Extract the (X, Y) coordinate from the center of the cell holding the provided text.  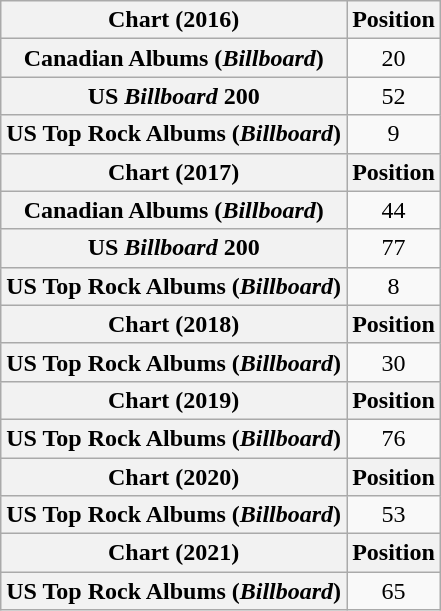
Chart (2018) (174, 324)
8 (394, 286)
20 (394, 58)
53 (394, 515)
76 (394, 438)
44 (394, 210)
Chart (2019) (174, 400)
Chart (2017) (174, 172)
77 (394, 248)
30 (394, 362)
Chart (2020) (174, 477)
52 (394, 96)
9 (394, 134)
65 (394, 591)
Chart (2016) (174, 20)
Chart (2021) (174, 553)
